Identify which cell holds the provided text, then report its [X, Y] central coordinate. 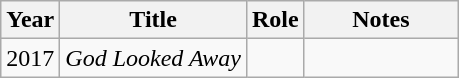
2017 [30, 58]
Year [30, 20]
Role [275, 20]
Notes [381, 20]
God Looked Away [154, 58]
Title [154, 20]
